Locate the cell with the specified text and output its [x, y] center coordinate. 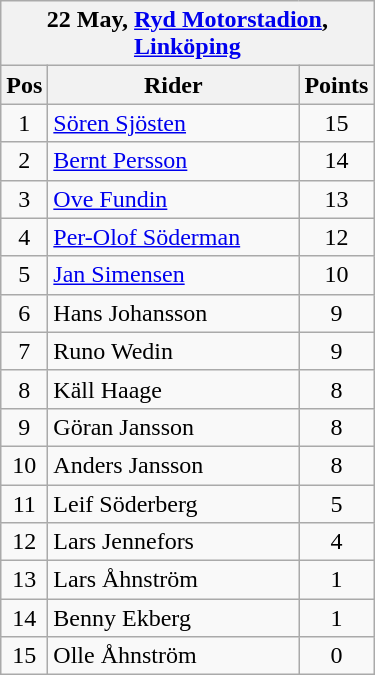
Sören Sjösten [174, 123]
22 May, Ryd Motorstadion, Linköping [188, 34]
Runo Wedin [174, 351]
Lars Åhnström [174, 580]
Bernt Persson [174, 161]
2 [24, 161]
Rider [174, 85]
Käll Haage [174, 389]
6 [24, 313]
Anders Jansson [174, 465]
Hans Johansson [174, 313]
Leif Söderberg [174, 503]
3 [24, 199]
Pos [24, 85]
Göran Jansson [174, 427]
0 [336, 656]
Per-Olof Söderman [174, 237]
Benny Ekberg [174, 618]
Ove Fundin [174, 199]
Olle Åhnström [174, 656]
Jan Simensen [174, 275]
Lars Jennefors [174, 542]
7 [24, 351]
Points [336, 85]
11 [24, 503]
